Determine the [x, y] coordinate at the center of the cell enclosing the given text.  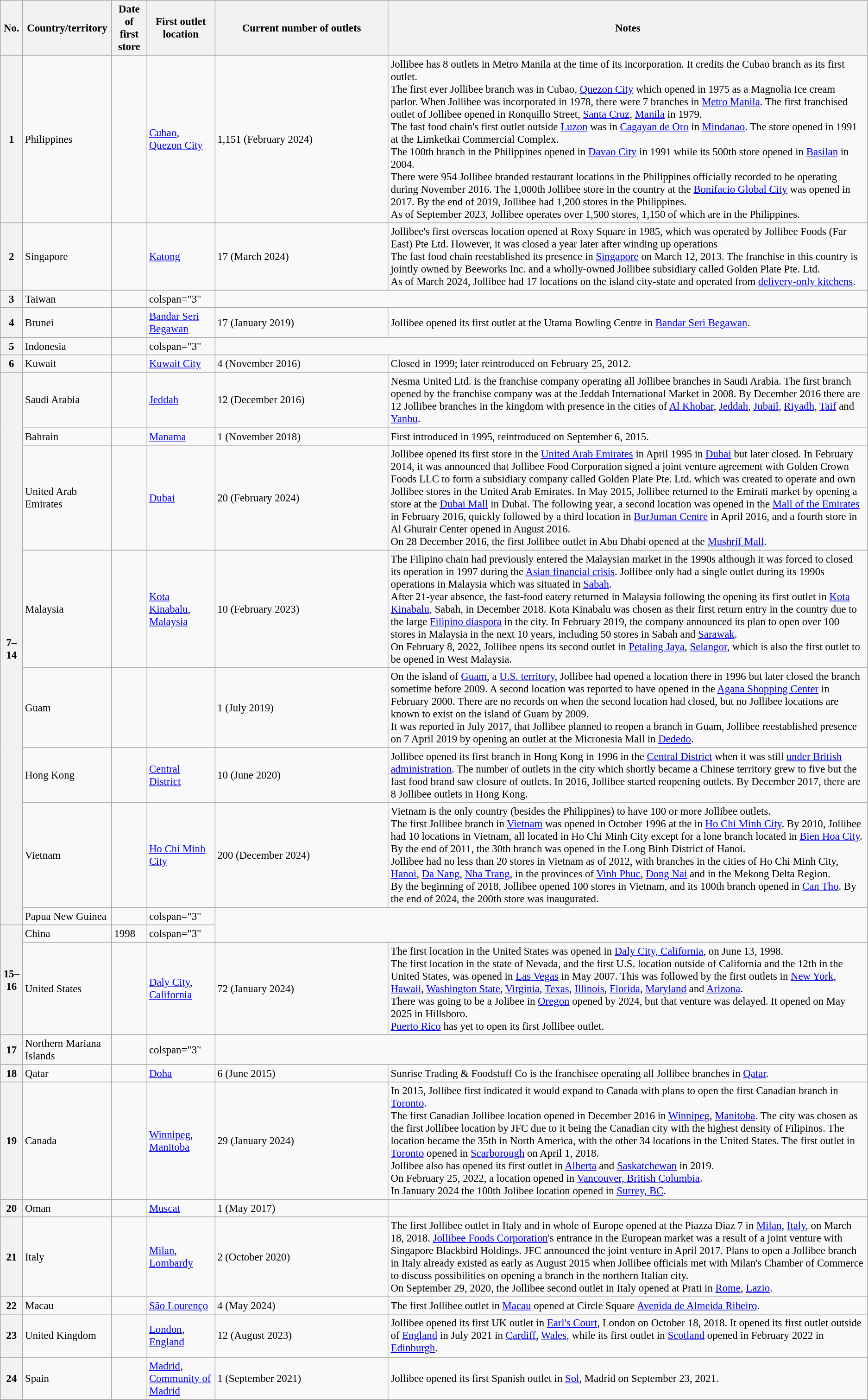
10 (February 2023) [302, 609]
Winnipeg, Manitoba [181, 1141]
Guam [67, 707]
Bahrain [67, 437]
7–14 [12, 649]
2 (October 2020) [302, 1257]
19 [12, 1141]
Canada [67, 1141]
Muscat [181, 1209]
Country/territory [67, 28]
Jeddah [181, 400]
Closed in 1999; later reintroduced on February 25, 2012. [628, 364]
1 [12, 139]
1 (September 2021) [302, 1378]
20 (February 2024) [302, 498]
Macau [67, 1306]
Singapore [67, 257]
Notes [628, 28]
Saudi Arabia [67, 400]
Katong [181, 257]
17 [12, 1050]
Milan, Lombardy [181, 1257]
United States [67, 988]
Kuwait City [181, 364]
12 (August 2023) [302, 1336]
1 (May 2017) [302, 1209]
Cubao, Quezon City [181, 139]
1,151 (February 2024) [302, 139]
Bandar Seri Begawan [181, 323]
Jollibee opened its first Spanish outlet in Sol, Madrid on September 23, 2021. [628, 1378]
72 (January 2024) [302, 988]
Vietnam [67, 855]
29 (January 2024) [302, 1141]
Oman [67, 1209]
Northern Mariana Islands [67, 1050]
Malaysia [67, 609]
23 [12, 1336]
200 (December 2024) [302, 855]
Doha [181, 1074]
Ho Chi Minh City [181, 855]
Current number of outlets [302, 28]
4 (November 2016) [302, 364]
Madrid, Community of Madrid [181, 1378]
Dubai [181, 498]
12 (December 2016) [302, 400]
1998 [129, 934]
6 (June 2015) [302, 1074]
Manama [181, 437]
Daly City, California [181, 988]
United Arab Emirates [67, 498]
6 [12, 364]
3 [12, 299]
The first Jollibee outlet in Macau opened at Circle Square Avenida de Almeida Ribeiro. [628, 1306]
Papua New Guinea [67, 916]
22 [12, 1306]
2 [12, 257]
Sunrise Trading & Foodstuff Co is the franchisee operating all Jollibee branches in Qatar. [628, 1074]
Date of first store [129, 28]
London, England [181, 1336]
Kuwait [67, 364]
4 [12, 323]
17 (January 2019) [302, 323]
First outlet location [181, 28]
Jollibee opened its first outlet at the Utama Bowling Centre in Bandar Seri Begawan. [628, 323]
São Lourenço [181, 1306]
Kota Kinabalu, Malaysia [181, 609]
21 [12, 1257]
Philippines [67, 139]
Taiwan [67, 299]
First introduced in 1995, reintroduced on September 6, 2015. [628, 437]
Indonesia [67, 347]
10 (June 2020) [302, 775]
24 [12, 1378]
4 (May 2024) [302, 1306]
Italy [67, 1257]
20 [12, 1209]
Brunei [67, 323]
15–16 [12, 980]
1 (November 2018) [302, 437]
1 (July 2019) [302, 707]
18 [12, 1074]
China [67, 934]
Hong Kong [67, 775]
17 (March 2024) [302, 257]
United Kingdom [67, 1336]
5 [12, 347]
Central District [181, 775]
Spain [67, 1378]
No. [12, 28]
Qatar [67, 1074]
